Extract the [x, y] coordinate from the center of the cell holding the provided text.  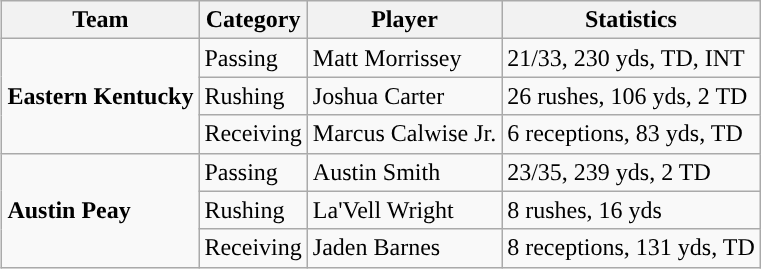
Category [253, 20]
La'Vell Wright [404, 210]
21/33, 230 yds, TD, INT [632, 58]
Team [100, 20]
Statistics [632, 20]
6 receptions, 83 yds, TD [632, 134]
Austin Peay [100, 210]
Matt Morrissey [404, 58]
Player [404, 20]
8 rushes, 16 yds [632, 210]
Marcus Calwise Jr. [404, 134]
23/35, 239 yds, 2 TD [632, 172]
8 receptions, 131 yds, TD [632, 248]
26 rushes, 106 yds, 2 TD [632, 96]
Joshua Carter [404, 96]
Jaden Barnes [404, 248]
Austin Smith [404, 172]
Eastern Kentucky [100, 96]
